Capture the cell that displays the provided text and extract its (X, Y) central coordinate. 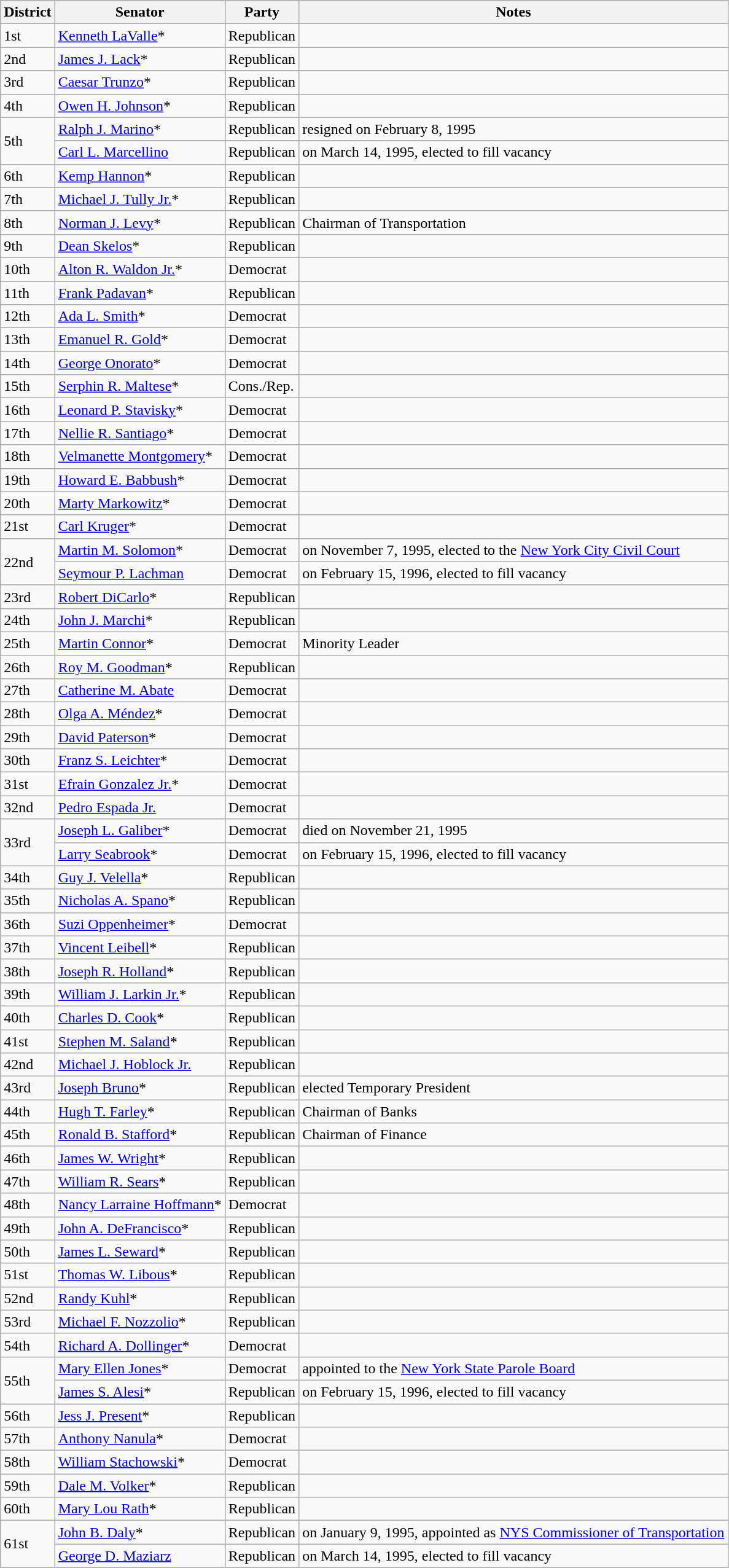
49th (28, 1228)
20th (28, 503)
46th (28, 1158)
on November 7, 1995, elected to the New York City Civil Court (513, 550)
55th (28, 1380)
33rd (28, 842)
38th (28, 971)
23rd (28, 597)
Chairman of Finance (513, 1135)
Jess J. Present* (140, 1415)
David Paterson* (140, 737)
Leonard P. Stavisky* (140, 410)
16th (28, 410)
60th (28, 1509)
13th (28, 340)
14th (28, 363)
John A. DeFrancisco* (140, 1228)
Caesar Trunzo* (140, 82)
Ada L. Smith* (140, 316)
41st (28, 1041)
Guy J. Velella* (140, 877)
Stephen M. Saland* (140, 1041)
George Onorato* (140, 363)
15th (28, 386)
William J. Larkin Jr.* (140, 994)
12th (28, 316)
Hugh T. Farley* (140, 1111)
Alton R. Waldon Jr.* (140, 269)
Suzi Oppenheimer* (140, 924)
56th (28, 1415)
Thomas W. Libous* (140, 1275)
Notes (513, 12)
18th (28, 457)
43rd (28, 1088)
57th (28, 1439)
resigned on February 8, 1995 (513, 129)
Marty Markowitz* (140, 503)
31st (28, 784)
35th (28, 901)
Emanuel R. Gold* (140, 340)
4th (28, 106)
Ralph J. Marino* (140, 129)
48th (28, 1205)
Michael J. Hoblock Jr. (140, 1065)
William Stachowski* (140, 1462)
Nicholas A. Spano* (140, 901)
Randy Kuhl* (140, 1298)
Vincent Leibell* (140, 947)
Ronald B. Stafford* (140, 1135)
19th (28, 480)
45th (28, 1135)
58th (28, 1462)
District (28, 12)
James W. Wright* (140, 1158)
died on November 21, 1995 (513, 831)
Robert DiCarlo* (140, 597)
51st (28, 1275)
11th (28, 293)
Cons./Rep. (262, 386)
Serphin R. Maltese* (140, 386)
Velmanette Montgomery* (140, 457)
25th (28, 643)
26th (28, 667)
59th (28, 1486)
7th (28, 199)
Mary Ellen Jones* (140, 1368)
Nellie R. Santiago* (140, 433)
Martin Connor* (140, 643)
10th (28, 269)
Howard E. Babbush* (140, 480)
Minority Leader (513, 643)
44th (28, 1111)
8th (28, 222)
Joseph Bruno* (140, 1088)
39th (28, 994)
appointed to the New York State Parole Board (513, 1368)
29th (28, 737)
Carl L. Marcellino (140, 152)
James S. Alesi* (140, 1392)
30th (28, 761)
61st (28, 1544)
27th (28, 691)
42nd (28, 1065)
Norman J. Levy* (140, 222)
Efrain Gonzalez Jr.* (140, 784)
3rd (28, 82)
50th (28, 1252)
Senator (140, 12)
6th (28, 176)
9th (28, 246)
Kemp Hannon* (140, 176)
Pedro Espada Jr. (140, 807)
1st (28, 36)
24th (28, 620)
Michael F. Nozzolio* (140, 1322)
Frank Padavan* (140, 293)
Roy M. Goodman* (140, 667)
James J. Lack* (140, 59)
Carl Kruger* (140, 527)
Nancy Larraine Hoffmann* (140, 1205)
Anthony Nanula* (140, 1439)
Franz S. Leichter* (140, 761)
34th (28, 877)
5th (28, 141)
on January 9, 1995, appointed as NYS Commissioner of Transportation (513, 1532)
17th (28, 433)
Olga A. Méndez* (140, 714)
Charles D. Cook* (140, 1017)
Owen H. Johnson* (140, 106)
Kenneth LaValle* (140, 36)
Chairman of Transportation (513, 222)
Party (262, 12)
54th (28, 1345)
47th (28, 1182)
21st (28, 527)
John J. Marchi* (140, 620)
Dean Skelos* (140, 246)
Richard A. Dollinger* (140, 1345)
28th (28, 714)
George D. Maziarz (140, 1556)
John B. Daly* (140, 1532)
Joseph L. Galiber* (140, 831)
Larry Seabrook* (140, 854)
Seymour P. Lachman (140, 573)
Joseph R. Holland* (140, 971)
Catherine M. Abate (140, 691)
40th (28, 1017)
36th (28, 924)
22nd (28, 562)
Chairman of Banks (513, 1111)
William R. Sears* (140, 1182)
Michael J. Tully Jr.* (140, 199)
32nd (28, 807)
Mary Lou Rath* (140, 1509)
Martin M. Solomon* (140, 550)
Dale M. Volker* (140, 1486)
52nd (28, 1298)
James L. Seward* (140, 1252)
2nd (28, 59)
37th (28, 947)
53rd (28, 1322)
elected Temporary President (513, 1088)
